Return (X, Y) of the center of cell containing provided text 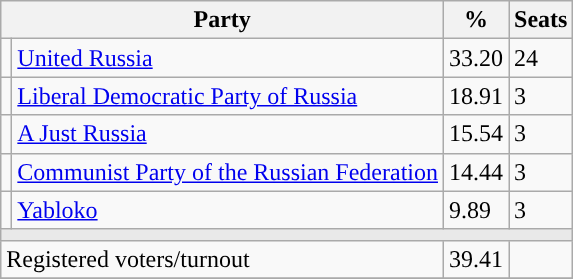
39.41 (476, 259)
14.44 (476, 172)
United Russia (228, 58)
9.89 (476, 210)
Communist Party of the Russian Federation (228, 172)
Yabloko (228, 210)
A Just Russia (228, 134)
15.54 (476, 134)
Liberal Democratic Party of Russia (228, 96)
33.20 (476, 58)
24 (541, 58)
Registered voters/turnout (222, 259)
18.91 (476, 96)
Party (222, 20)
Seats (541, 20)
% (476, 20)
